Find where the given text appears and provide that cell's center as [x, y] coordinate. 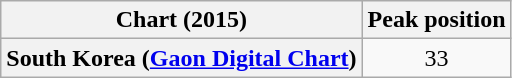
Chart (2015) [182, 20]
Peak position [436, 20]
33 [436, 58]
South Korea (Gaon Digital Chart) [182, 58]
